Identify which cell holds the provided text, then report its [x, y] central coordinate. 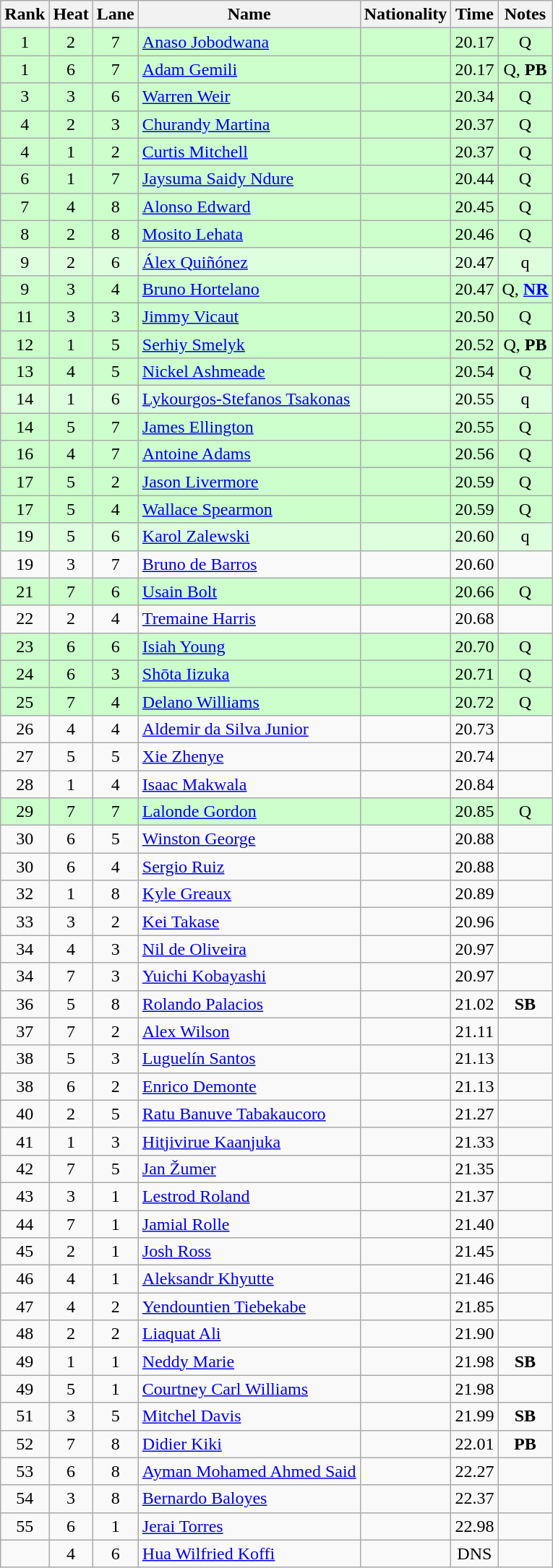
20.68 [474, 619]
21.40 [474, 1224]
Sergio Ruiz [249, 867]
21.35 [474, 1169]
DNS [474, 1554]
20.85 [474, 812]
Ratu Banuve Tabakaucoro [249, 1114]
16 [25, 454]
20.84 [474, 784]
Didier Kiki [249, 1444]
Lalonde Gordon [249, 812]
26 [25, 729]
22 [25, 619]
32 [25, 894]
41 [25, 1141]
Adam Gemili [249, 69]
Shōta Iizuka [249, 674]
Aleksandr Khyutte [249, 1279]
Jaysuma Saidy Ndure [249, 179]
44 [25, 1224]
20.72 [474, 701]
Jerai Torres [249, 1526]
20.89 [474, 894]
20.74 [474, 756]
29 [25, 812]
Bruno Hortelano [249, 289]
23 [25, 646]
20.56 [474, 454]
Warren Weir [249, 97]
Isiah Young [249, 646]
Tremaine Harris [249, 619]
Mosito Lehata [249, 234]
21.90 [474, 1334]
Jimmy Vicaut [249, 316]
Name [249, 14]
Xie Zhenye [249, 756]
Isaac Makwala [249, 784]
Neddy Marie [249, 1361]
47 [25, 1307]
Jason Livermore [249, 482]
Heat [71, 14]
20.71 [474, 674]
Lestrod Roland [249, 1196]
48 [25, 1334]
Churandy Martina [249, 124]
Time [474, 14]
21.99 [474, 1416]
Liaquat Ali [249, 1334]
46 [25, 1279]
20.44 [474, 179]
Nickel Ashmeade [249, 372]
22.01 [474, 1444]
Courtney Carl Williams [249, 1389]
Serhiy Smelyk [249, 345]
21.46 [474, 1279]
20.66 [474, 592]
Rank [25, 14]
Jamial Rolle [249, 1224]
Lane [116, 14]
20.34 [474, 97]
54 [25, 1499]
Hitjivirue Kaanjuka [249, 1141]
Hua Wilfried Koffi [249, 1554]
21.37 [474, 1196]
Yendountien Tiebekabe [249, 1307]
Kei Takase [249, 922]
20.46 [474, 234]
Usain Bolt [249, 592]
Rolando Palacios [249, 1004]
22.27 [474, 1471]
28 [25, 784]
20.52 [474, 345]
Kyle Greaux [249, 894]
21.33 [474, 1141]
Luguelín Santos [249, 1059]
20.54 [474, 372]
Delano Williams [249, 701]
45 [25, 1252]
Mitchel Davis [249, 1416]
Alex Wilson [249, 1031]
Nationality [406, 14]
Alonso Edward [249, 207]
Josh Ross [249, 1252]
20.70 [474, 646]
Álex Quiñónez [249, 261]
PB [525, 1444]
33 [25, 922]
Aldemir da Silva Junior [249, 729]
21.45 [474, 1252]
24 [25, 674]
52 [25, 1444]
37 [25, 1031]
20.96 [474, 922]
James Ellington [249, 427]
Enrico Demonte [249, 1086]
Wallace Spearmon [249, 509]
55 [25, 1526]
Curtis Mitchell [249, 152]
Q, NR [525, 289]
21 [25, 592]
Karol Zalewski [249, 537]
12 [25, 345]
Anaso Jobodwana [249, 42]
Notes [525, 14]
51 [25, 1416]
Bernardo Baloyes [249, 1499]
27 [25, 756]
Ayman Mohamed Ahmed Said [249, 1471]
42 [25, 1169]
21.02 [474, 1004]
25 [25, 701]
22.37 [474, 1499]
Yuichi Kobayashi [249, 976]
40 [25, 1114]
20.45 [474, 207]
Jan Žumer [249, 1169]
22.98 [474, 1526]
Bruno de Barros [249, 564]
21.27 [474, 1114]
20.50 [474, 316]
Nil de Oliveira [249, 949]
20.73 [474, 729]
13 [25, 372]
Winston George [249, 839]
21.11 [474, 1031]
53 [25, 1471]
43 [25, 1196]
11 [25, 316]
21.85 [474, 1307]
Antoine Adams [249, 454]
Lykourgos-Stefanos Tsakonas [249, 399]
36 [25, 1004]
